Scan for the cell matching the given text and deliver its (x, y) coordinate at center. 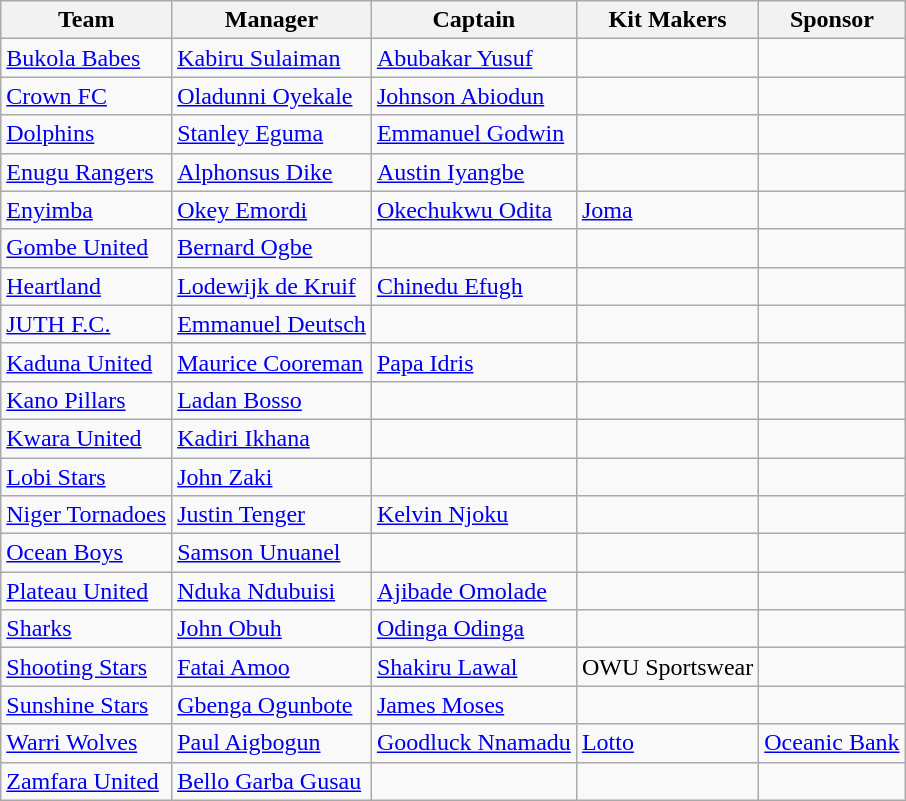
James Moses (474, 705)
Bukola Babes (86, 58)
John Obuh (272, 629)
Johnson Abiodun (474, 96)
Manager (272, 20)
Sunshine Stars (86, 705)
Abubakar Yusuf (474, 58)
Crown FC (86, 96)
Kano Pillars (86, 400)
Ocean Boys (86, 553)
Zamfara United (86, 781)
Kabiru Sulaiman (272, 58)
Kwara United (86, 438)
Kit Makers (667, 20)
Nduka Ndubuisi (272, 591)
Ajibade Omolade (474, 591)
Alphonsus Dike (272, 172)
Oceanic Bank (832, 743)
Lobi Stars (86, 477)
Chinedu Efugh (474, 286)
Emmanuel Godwin (474, 134)
Lotto (667, 743)
Oladunni Oyekale (272, 96)
Fatai Amoo (272, 667)
JUTH F.C. (86, 324)
Sharks (86, 629)
Okechukwu Odita (474, 210)
Enyimba (86, 210)
Stanley Eguma (272, 134)
Captain (474, 20)
Plateau United (86, 591)
Goodluck Nnamadu (474, 743)
Heartland (86, 286)
Enugu Rangers (86, 172)
Team (86, 20)
Ladan Bosso (272, 400)
Samson Unuanel (272, 553)
Niger Tornadoes (86, 515)
OWU Sportswear (667, 667)
John Zaki (272, 477)
Lodewijk de Kruif (272, 286)
Emmanuel Deutsch (272, 324)
Maurice Cooreman (272, 362)
Paul Aigbogun (272, 743)
Odinga Odinga (474, 629)
Kaduna United (86, 362)
Bernard Ogbe (272, 248)
Austin Iyangbe (474, 172)
Dolphins (86, 134)
Papa Idris (474, 362)
Shakiru Lawal (474, 667)
Gbenga Ogunbote (272, 705)
Gombe United (86, 248)
Bello Garba Gusau (272, 781)
Warri Wolves (86, 743)
Shooting Stars (86, 667)
Justin Tenger (272, 515)
Kelvin Njoku (474, 515)
Okey Emordi (272, 210)
Sponsor (832, 20)
Joma (667, 210)
Kadiri Ikhana (272, 438)
